Output the [X, Y] coordinate of the center of the cell containing the given text.  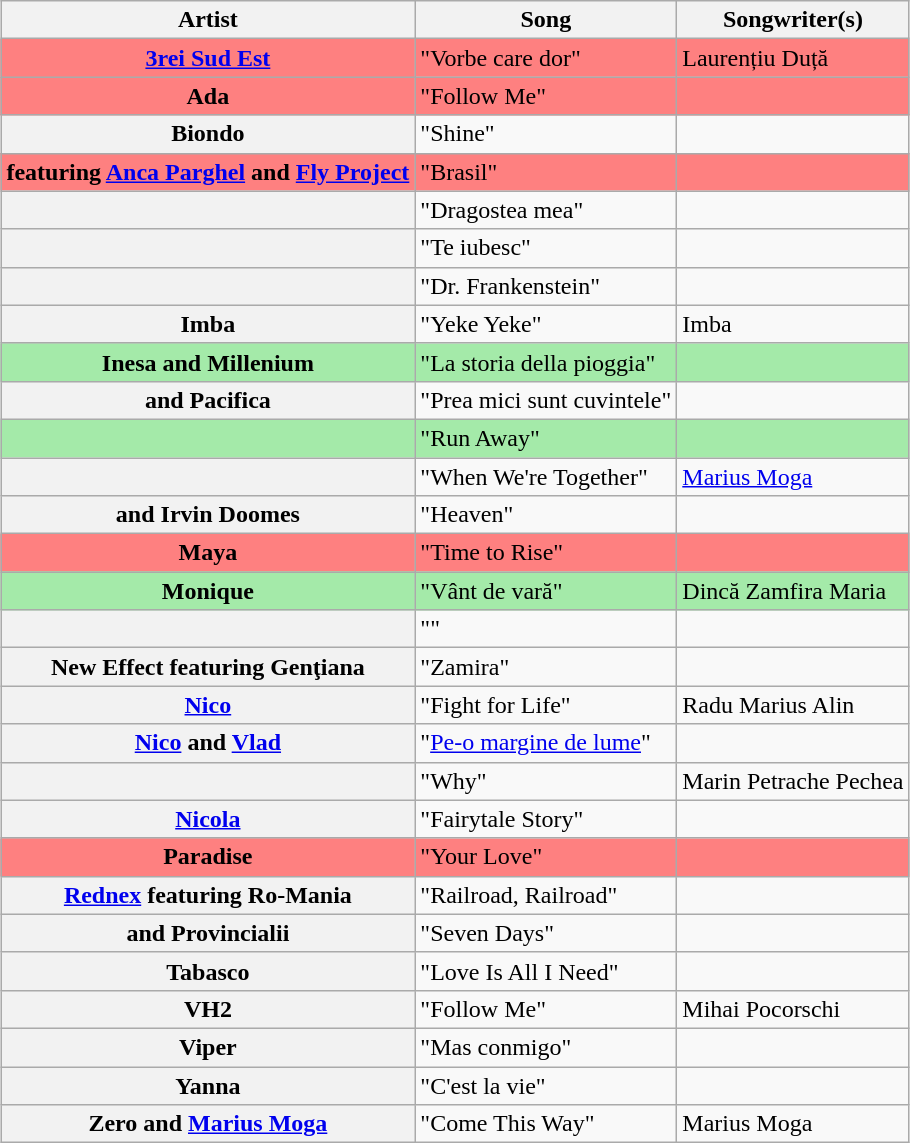
"Time to Rise" [546, 553]
"Mas conmigo" [546, 1047]
Nico and Vlad [208, 743]
"La storia della pioggia" [546, 362]
Maya [208, 553]
and Pacifica [208, 400]
"Heaven" [546, 515]
"Railroad, Railroad" [546, 895]
Viper [208, 1047]
"Vorbe care dor" [546, 58]
"Run Away" [546, 438]
Nico [208, 705]
Mihai Pocorschi [793, 1009]
New Effect featuring Genţiana [208, 667]
Dincă Zamfira Maria [793, 591]
"Fairytale Story" [546, 819]
"Fight for Life" [546, 705]
Laurențiu Duță [793, 58]
Radu Marius Alin [793, 705]
and Provincialii [208, 933]
"Prea mici sunt cuvintele" [546, 400]
featuring Anca Parghel and Fly Project [208, 172]
"Shine" [546, 134]
"Your Love" [546, 857]
Artist [208, 20]
Tabasco [208, 971]
Marin Petrache Pechea [793, 781]
"Dr. Frankenstein" [546, 286]
and Irvin Doomes [208, 515]
Monique [208, 591]
Zero and Marius Moga [208, 1124]
"Why" [546, 781]
"Seven Days" [546, 933]
Ada [208, 96]
3rei Sud Est [208, 58]
"Come This Way" [546, 1124]
Rednex featuring Ro-Mania [208, 895]
"Dragostea mea" [546, 210]
"When We're Together" [546, 477]
"Pe-o margine de lume" [546, 743]
Song [546, 20]
Biondo [208, 134]
"Vânt de vară" [546, 591]
Songwriter(s) [793, 20]
"C'est la vie" [546, 1085]
"" [546, 629]
Inesa and Millenium [208, 362]
"Brasil" [546, 172]
Yanna [208, 1085]
"Love Is All I Need" [546, 971]
"Yeke Yeke" [546, 324]
"Te iubesc" [546, 248]
Nicola [208, 819]
VH2 [208, 1009]
Paradise [208, 857]
"Zamira" [546, 667]
